Locate the cell with the specified text and output its [X, Y] center coordinate. 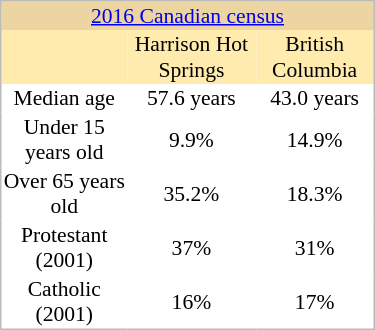
43.0 years [315, 98]
16% [192, 302]
2016 Canadian census [188, 16]
Catholic (2001) [64, 302]
Over 65 years old [64, 193]
37% [192, 247]
9.9% [192, 139]
57.6 years [192, 98]
Median age [64, 98]
British Columbia [315, 57]
31% [315, 247]
18.3% [315, 193]
Harrison Hot Springs [192, 57]
Protestant (2001) [64, 247]
17% [315, 302]
35.2% [192, 193]
Under 15 years old [64, 139]
14.9% [315, 139]
